For the text-containing cell, return its midpoint in [X, Y] coordinate format. 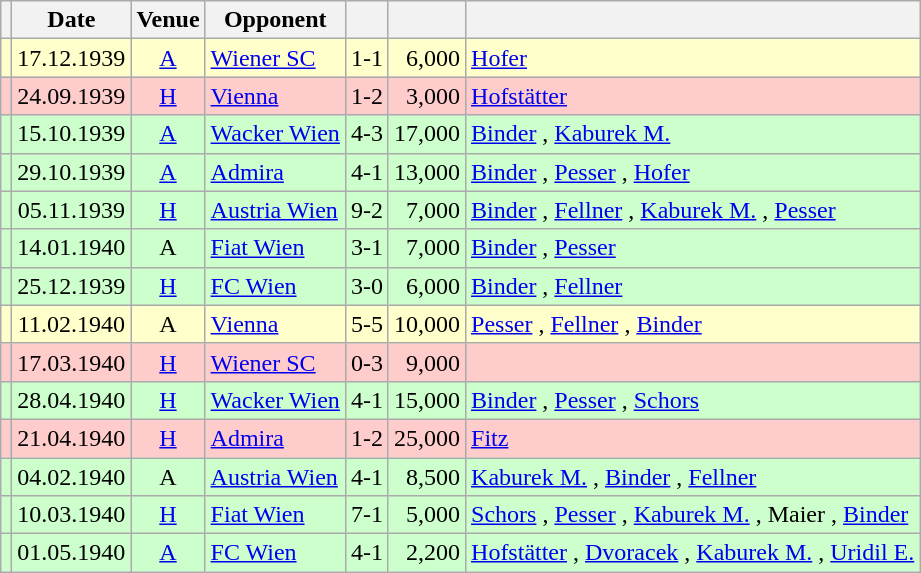
29.10.1939 [72, 172]
15,000 [426, 400]
28.04.1940 [72, 400]
3-0 [366, 286]
3,000 [426, 96]
8,500 [426, 477]
1-1 [366, 58]
Binder , Pesser [693, 248]
Binder , Kaburek M. [693, 134]
24.09.1939 [72, 96]
04.02.1940 [72, 477]
10,000 [426, 324]
Kaburek M. , Binder , Fellner [693, 477]
15.10.1939 [72, 134]
Binder , Fellner [693, 286]
Date [72, 20]
2,200 [426, 553]
4-3 [366, 134]
25,000 [426, 438]
17.03.1940 [72, 362]
21.04.1940 [72, 438]
13,000 [426, 172]
17,000 [426, 134]
5,000 [426, 515]
Hofstätter , Dvoracek , Kaburek M. , Uridil E. [693, 553]
7-1 [366, 515]
Hofer [693, 58]
Hofstätter [693, 96]
5-5 [366, 324]
17.12.1939 [72, 58]
Pesser , Fellner , Binder [693, 324]
Binder , Pesser , Hofer [693, 172]
Fitz [693, 438]
01.05.1940 [72, 553]
3-1 [366, 248]
14.01.1940 [72, 248]
Binder , Fellner , Kaburek M. , Pesser [693, 210]
Opponent [275, 20]
9,000 [426, 362]
25.12.1939 [72, 286]
11.02.1940 [72, 324]
10.03.1940 [72, 515]
Binder , Pesser , Schors [693, 400]
Venue [168, 20]
0-3 [366, 362]
9-2 [366, 210]
05.11.1939 [72, 210]
Schors , Pesser , Kaburek M. , Maier , Binder [693, 515]
